Find where the given text appears and provide that cell's center as [x, y] coordinate. 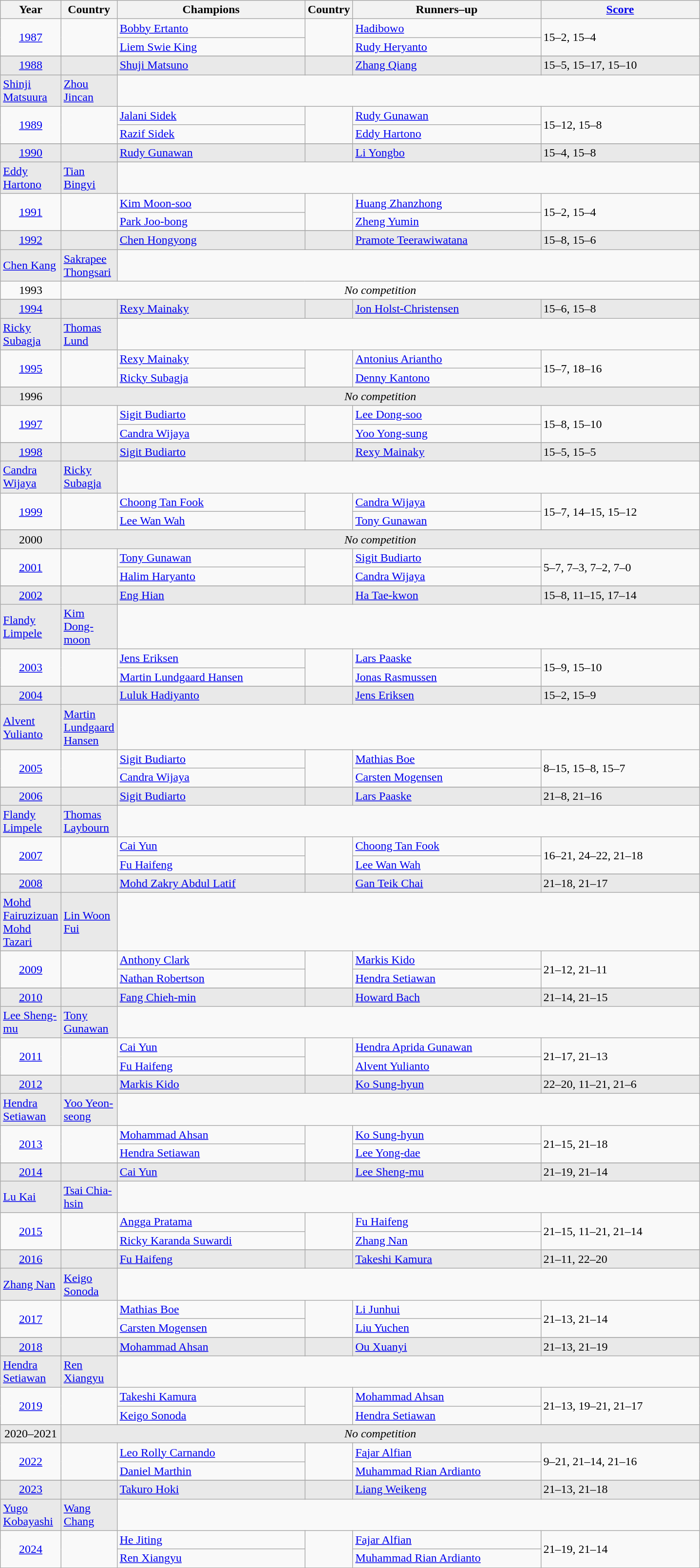
1999 [31, 511]
Jonas Rasmussen [447, 677]
Mohd Fairuzizuan Mohd Tazari [31, 921]
15–5, 15–17, 15–10 [620, 65]
Eng Hian [211, 595]
2004 [31, 696]
2005 [31, 768]
Yugo Kobayashi [31, 1515]
15–7, 14–15, 15–12 [620, 511]
Lu Kai [31, 1197]
15–7, 18–16 [620, 368]
22–20, 11–21, 21–6 [620, 1084]
Year [31, 10]
Gan Teik Chai [447, 883]
9–21, 21–14, 21–16 [620, 1462]
21–13, 21–18 [620, 1490]
Ou Xuanyi [447, 1347]
Hadibowo [447, 28]
2014 [31, 1172]
2010 [31, 997]
21–17, 21–13 [620, 1057]
Zheng Yumin [447, 221]
1995 [31, 368]
Liu Yuchen [447, 1328]
Shinji Matsuura [31, 91]
15–9, 15–10 [620, 668]
Fang Chieh-min [211, 997]
2009 [31, 969]
15–4, 15–8 [620, 153]
2008 [31, 883]
Denny Kantono [447, 378]
Li Yongbo [447, 153]
Thomas Lund [89, 334]
2001 [31, 567]
Runners–up [447, 10]
Nathan Robertson [211, 978]
21–12, 21–11 [620, 969]
Liang Weikeng [447, 1490]
2012 [31, 1084]
Wang Chang [89, 1515]
1998 [31, 452]
2002 [31, 595]
Lin Woon Fui [89, 921]
Angga Pratama [211, 1222]
Chen Hongyong [211, 240]
1988 [31, 65]
Razif Sidek [211, 134]
Bobby Ertanto [211, 28]
1987 [31, 38]
Howard Bach [447, 997]
Yoo Yeon-seong [89, 1109]
2007 [31, 855]
8–15, 15–8, 15–7 [620, 768]
21–8, 21–16 [620, 796]
Pramote Teerawiwatana [447, 240]
16–21, 24–22, 21–18 [620, 855]
21–15, 11–21, 21–14 [620, 1231]
Liem Swie King [211, 47]
Kim Moon-soo [211, 203]
2017 [31, 1318]
Daniel Marthin [211, 1471]
2019 [31, 1406]
He Jiting [211, 1540]
Takuro Hoki [211, 1490]
1991 [31, 212]
2015 [31, 1231]
21–14, 21–15 [620, 997]
2006 [31, 796]
Jon Holst-Christensen [447, 309]
Halim Haryanto [211, 576]
2023 [31, 1490]
21–13, 21–14 [620, 1318]
1994 [31, 309]
Tian Bingyi [89, 177]
2022 [31, 1462]
21–11, 22–20 [620, 1259]
Yoo Yong-sung [447, 433]
1990 [31, 153]
2003 [31, 668]
1996 [31, 396]
Ricky Karanda Suwardi [211, 1240]
Rudy Heryanto [447, 47]
Antonius Ariantho [447, 359]
2016 [31, 1259]
Thomas Laybourn [89, 821]
21–15, 21–18 [620, 1144]
Park Joo-bong [211, 221]
Luluk Hadiyanto [211, 696]
Li Junhui [447, 1309]
2011 [31, 1057]
Zhang Qiang [447, 65]
2024 [31, 1549]
Hendra Aprida Gunawan [447, 1047]
Shuji Matsuno [211, 65]
Zhou Jincan [89, 91]
Huang Zhanzhong [447, 203]
Tsai Chia-hsin [89, 1197]
Anthony Clark [211, 960]
15–5, 15–5 [620, 452]
Ha Tae-kwon [447, 595]
5–7, 7–3, 7–2, 7–0 [620, 567]
1992 [31, 240]
1997 [31, 424]
21–18, 21–17 [620, 883]
Jalani Sidek [211, 116]
2020–2021 [31, 1434]
1989 [31, 125]
21–13, 21–19 [620, 1347]
Lee Dong-soo [447, 415]
15–8, 15–10 [620, 424]
Lee Yong-dae [447, 1153]
Score [620, 10]
15–8, 15–6 [620, 240]
Champions [211, 10]
15–2, 15–9 [620, 696]
Chen Kang [31, 265]
2013 [31, 1144]
2018 [31, 1347]
2000 [31, 539]
Kim Dong-moon [89, 627]
21–13, 19–21, 21–17 [620, 1406]
15–6, 15–8 [620, 309]
Leo Rolly Carnando [211, 1452]
1993 [31, 290]
Sakrapee Thongsari [89, 265]
15–8, 11–15, 17–14 [620, 595]
15–12, 15–8 [620, 125]
Mohd Zakry Abdul Latif [211, 883]
